For the text-containing cell, return its midpoint in [X, Y] coordinate format. 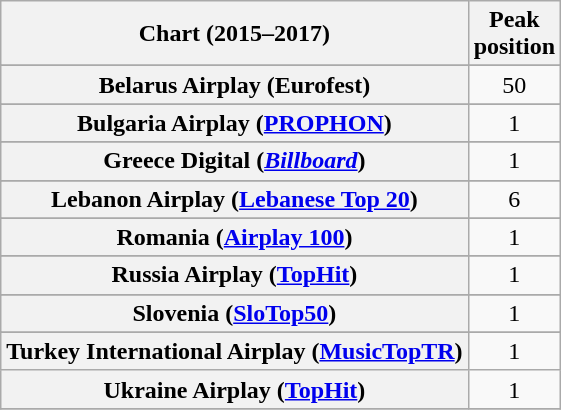
50 [514, 85]
Romania (Airplay 100) [234, 237]
Ukraine Airplay (TopHit) [234, 389]
Russia Airplay (TopHit) [234, 275]
Turkey International Airplay (MusicTopTR) [234, 351]
Belarus Airplay (Eurofest) [234, 85]
Chart (2015–2017) [234, 34]
Bulgaria Airplay (PROPHON) [234, 123]
6 [514, 199]
Lebanon Airplay (Lebanese Top 20) [234, 199]
Slovenia (SloTop50) [234, 313]
Greece Digital (Billboard) [234, 161]
Peakposition [514, 34]
